Scan for the cell matching the given text and deliver its [X, Y] coordinate at center. 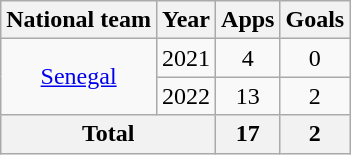
Apps [248, 20]
13 [248, 96]
Total [108, 134]
2021 [186, 58]
National team [79, 20]
Year [186, 20]
0 [315, 58]
2022 [186, 96]
Goals [315, 20]
4 [248, 58]
17 [248, 134]
Senegal [79, 77]
